Return the (x, y) coordinate for the center point of the cell that contains the specified text.  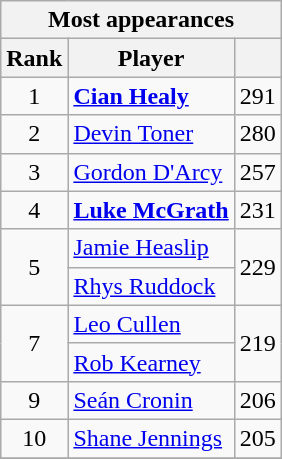
280 (258, 134)
Devin Toner (151, 134)
2 (34, 134)
Rhys Ruddock (151, 286)
219 (258, 343)
206 (258, 400)
Rank (34, 58)
9 (34, 400)
7 (34, 343)
10 (34, 438)
231 (258, 210)
Cian Healy (151, 96)
3 (34, 172)
4 (34, 210)
Most appearances (142, 20)
229 (258, 267)
Leo Cullen (151, 324)
Jamie Heaslip (151, 248)
205 (258, 438)
5 (34, 267)
Player (151, 58)
257 (258, 172)
Rob Kearney (151, 362)
291 (258, 96)
Gordon D'Arcy (151, 172)
Seán Cronin (151, 400)
Shane Jennings (151, 438)
Luke McGrath (151, 210)
1 (34, 96)
